Determine the (x, y) coordinate at the center of the cell enclosing the given text.  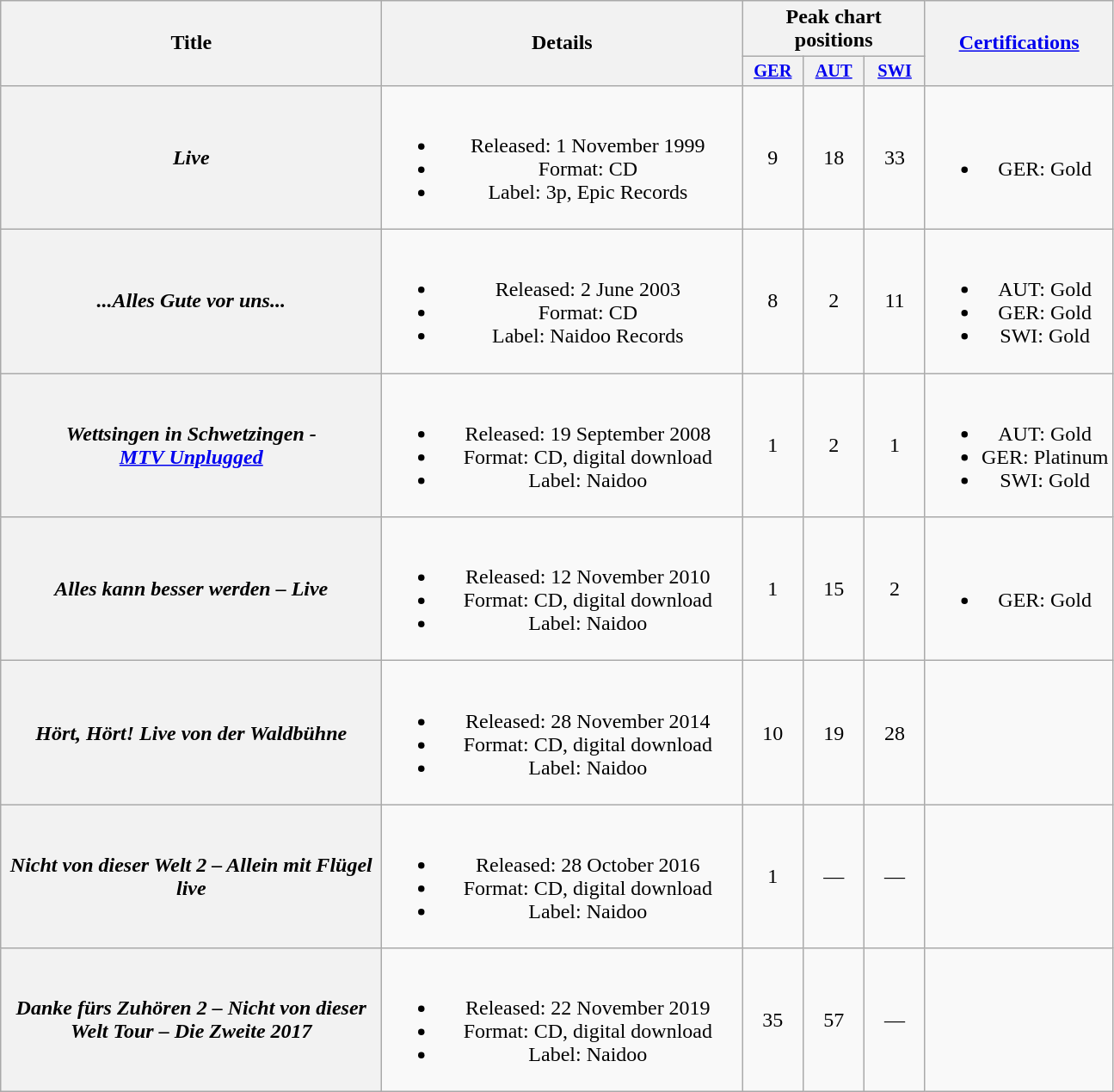
35 (772, 1021)
18 (834, 157)
28 (895, 733)
Released: 22 November 2019Format: CD, digital downloadLabel: Naidoo (563, 1021)
57 (834, 1021)
Released: 12 November 2010Format: CD, digital downloadLabel: Naidoo (563, 589)
Wettsingen in Schwetzingen - MTV Unplugged (191, 446)
Released: 28 November 2014Format: CD, digital downloadLabel: Naidoo (563, 733)
15 (834, 589)
Released: 19 September 2008Format: CD, digital downloadLabel: Naidoo (563, 446)
Nicht von dieser Welt 2 – Allein mit Flügel live (191, 876)
Title (191, 43)
Released: 1 November 1999Format: CDLabel: 3p, Epic Records (563, 157)
Hört, Hört! Live von der Waldbühne (191, 733)
AUT (834, 71)
AUT: GoldGER: GoldSWI: Gold (1019, 301)
8 (772, 301)
Released: 2 June 2003Format: CDLabel: Naidoo Records (563, 301)
Live (191, 157)
Peak chart positions (834, 29)
10 (772, 733)
Certifications (1019, 43)
11 (895, 301)
33 (895, 157)
19 (834, 733)
9 (772, 157)
Details (563, 43)
...Alles Gute vor uns... (191, 301)
Alles kann besser werden – Live (191, 589)
SWI (895, 71)
AUT: GoldGER: PlatinumSWI: Gold (1019, 446)
GER (772, 71)
Released: 28 October 2016Format: CD, digital downloadLabel: Naidoo (563, 876)
Danke fürs Zuhören 2 – Nicht von dieser Welt Tour – Die Zweite 2017 (191, 1021)
